Extract the (x, y) coordinate from the center of the cell holding the provided text.  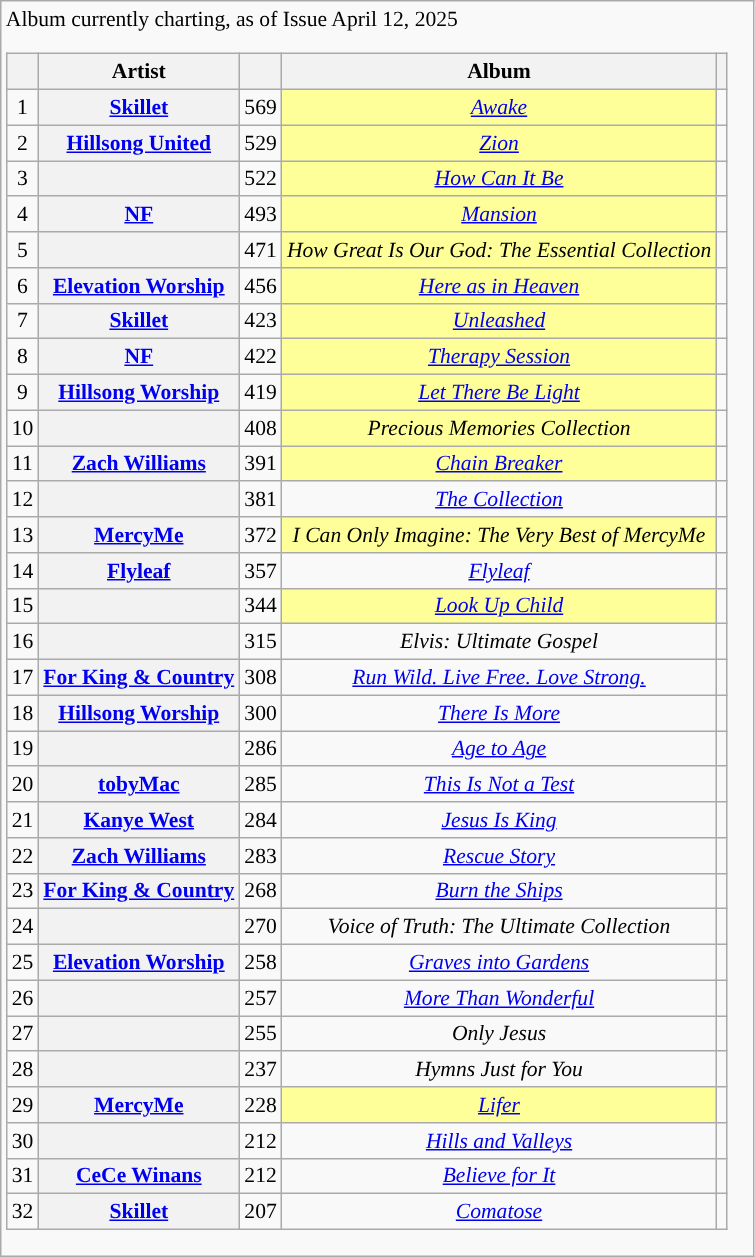
Let There Be Light (499, 393)
6 (23, 286)
Comatose (499, 1212)
315 (260, 642)
Mansion (499, 215)
10 (23, 428)
270 (260, 927)
3 (23, 179)
Album (499, 72)
8 (23, 357)
391 (260, 464)
28 (23, 1070)
27 (23, 1034)
471 (260, 250)
4 (23, 215)
284 (260, 820)
422 (260, 357)
13 (23, 535)
268 (260, 891)
300 (260, 713)
17 (23, 678)
Rescue Story (499, 856)
Precious Memories Collection (499, 428)
Zion (499, 143)
Jesus Is King (499, 820)
357 (260, 571)
11 (23, 464)
9 (23, 393)
23 (23, 891)
CeCe Winans (138, 1176)
How Great Is Our God: The Essential Collection (499, 250)
7 (23, 321)
26 (23, 998)
Elvis: Ultimate Gospel (499, 642)
Awake (499, 108)
408 (260, 428)
21 (23, 820)
16 (23, 642)
Hymns Just for You (499, 1070)
529 (260, 143)
283 (260, 856)
Run Wild. Live Free. Love Strong. (499, 678)
Artist (138, 72)
Look Up Child (499, 606)
372 (260, 535)
419 (260, 393)
522 (260, 179)
There Is More (499, 713)
456 (260, 286)
30 (23, 1141)
381 (260, 500)
25 (23, 963)
258 (260, 963)
Unleashed (499, 321)
255 (260, 1034)
18 (23, 713)
493 (260, 215)
14 (23, 571)
569 (260, 108)
24 (23, 927)
228 (260, 1105)
2 (23, 143)
Burn the Ships (499, 891)
12 (23, 500)
I Can Only Imagine: The Very Best of MercyMe (499, 535)
237 (260, 1070)
29 (23, 1105)
344 (260, 606)
423 (260, 321)
Graves into Gardens (499, 963)
Believe for It (499, 1176)
15 (23, 606)
The Collection (499, 500)
1 (23, 108)
22 (23, 856)
Only Jesus (499, 1034)
19 (23, 749)
32 (23, 1212)
Chain Breaker (499, 464)
How Can It Be (499, 179)
Kanye West (138, 820)
5 (23, 250)
257 (260, 998)
This Is Not a Test (499, 785)
31 (23, 1176)
285 (260, 785)
More Than Wonderful (499, 998)
tobyMac (138, 785)
20 (23, 785)
Lifer (499, 1105)
308 (260, 678)
207 (260, 1212)
Hillsong United (138, 143)
Voice of Truth: The Ultimate Collection (499, 927)
Here as in Heaven (499, 286)
Hills and Valleys (499, 1141)
Age to Age (499, 749)
286 (260, 749)
Therapy Session (499, 357)
